Pinpoint the cell where the given text exists, returning its (x, y) midpoint coordinate. 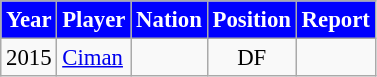
2015 (29, 58)
DF (252, 58)
Position (252, 20)
Report (336, 20)
Player (94, 20)
Nation (169, 20)
Ciman (94, 58)
Year (29, 20)
